From the cell containing the given text, extract its center point as (X, Y) coordinate. 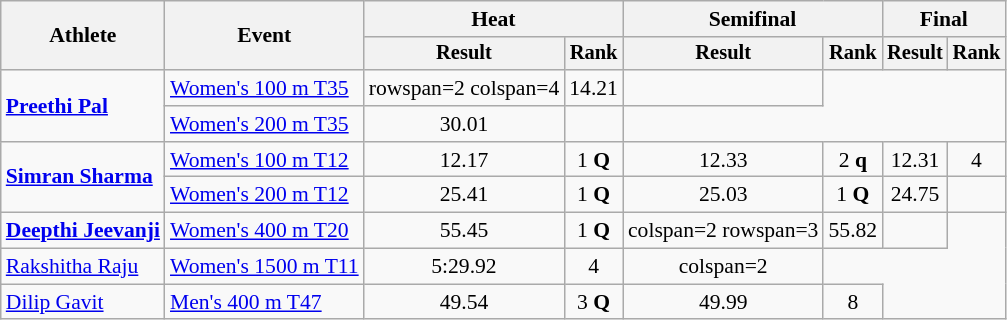
55.82 (852, 231)
55.45 (464, 231)
49.54 (464, 302)
8 (852, 302)
Women's 100 m T12 (264, 160)
30.01 (464, 124)
Heat (494, 19)
Women's 400 m T20 (264, 231)
25.41 (464, 195)
Semifinal (752, 19)
12.33 (724, 160)
Women's 200 m T35 (264, 124)
Dilip Gavit (83, 302)
Athlete (83, 36)
colspan=2 rowspan=3 (724, 231)
12.17 (464, 160)
14.21 (594, 88)
Men's 400 m T47 (264, 302)
Women's 100 m T35 (264, 88)
Final (944, 19)
colspan=2 (724, 267)
Women's 1500 m T11 (264, 267)
Preethi Pal (83, 106)
49.99 (724, 302)
Women's 200 m T12 (264, 195)
Simran Sharma (83, 178)
2 q (852, 160)
Event (264, 36)
rowspan=2 colspan=4 (464, 88)
12.31 (915, 160)
24.75 (915, 195)
Deepthi Jeevanji (83, 231)
3 Q (594, 302)
Rakshitha Raju (83, 267)
25.03 (724, 195)
5:29.92 (464, 267)
